From the cell containing the given text, extract its center point as (X, Y) coordinate. 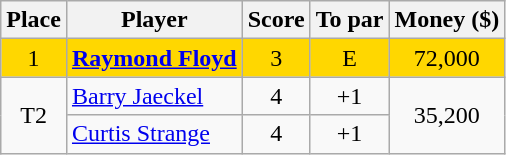
E (350, 58)
1 (34, 58)
To par (350, 20)
T2 (34, 115)
Curtis Strange (154, 134)
3 (276, 58)
Place (34, 20)
Money ($) (447, 20)
Player (154, 20)
35,200 (447, 115)
72,000 (447, 58)
Barry Jaeckel (154, 96)
Score (276, 20)
Raymond Floyd (154, 58)
